Locate the cell with the specified text and output its [X, Y] center coordinate. 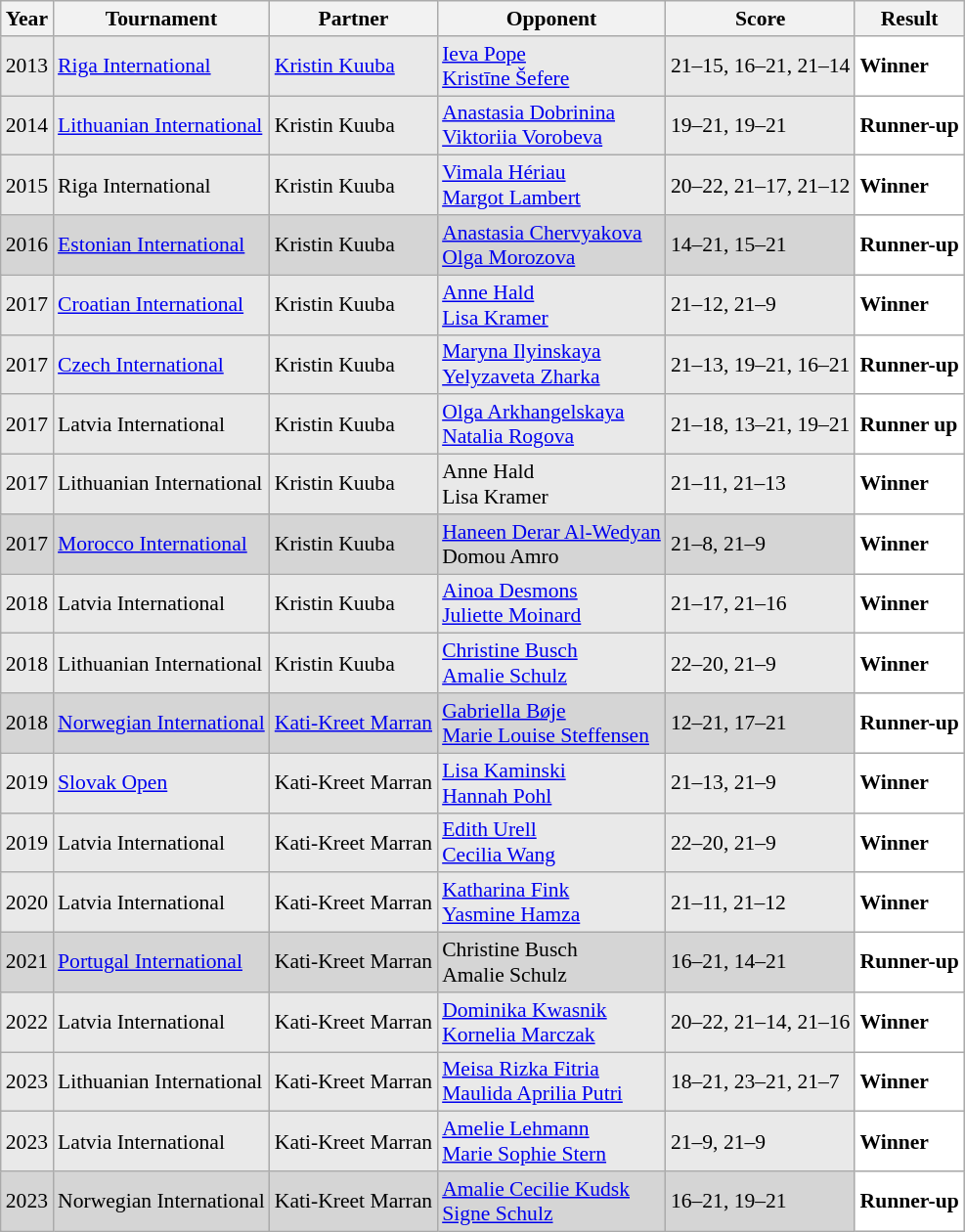
14–21, 15–21 [761, 244]
Portugal International [161, 962]
Amelie Lehmann Marie Sophie Stern [551, 1142]
12–21, 17–21 [761, 724]
16–21, 19–21 [761, 1201]
Edith Urell Cecilia Wang [551, 843]
21–11, 21–12 [761, 903]
21–12, 21–9 [761, 305]
16–21, 14–21 [761, 962]
Dominika Kwasnik Kornelia Marczak [551, 1023]
Czech International [161, 364]
2015 [27, 186]
Vimala Hériau Margot Lambert [551, 186]
Ainoa Desmons Juliette Moinard [551, 604]
Opponent [551, 19]
Partner [354, 19]
Result [909, 19]
21–13, 19–21, 16–21 [761, 364]
21–11, 21–13 [761, 485]
Olga Arkhangelskaya Natalia Rogova [551, 424]
Runner up [909, 424]
Amalie Cecilie Kudsk Signe Schulz [551, 1201]
21–15, 16–21, 21–14 [761, 66]
Anastasia Chervyakova Olga Morozova [551, 244]
19–21, 19–21 [761, 125]
Anastasia Dobrinina Viktoriia Vorobeva [551, 125]
21–8, 21–9 [761, 544]
Tournament [161, 19]
Katharina Fink Yasmine Hamza [551, 903]
21–18, 13–21, 19–21 [761, 424]
20–22, 21–17, 21–12 [761, 186]
2022 [27, 1023]
Slovak Open [161, 782]
Estonian International [161, 244]
2016 [27, 244]
Score [761, 19]
2020 [27, 903]
Croatian International [161, 305]
Haneen Derar Al-Wedyan Domou Amro [551, 544]
Meisa Rizka Fitria Maulida Aprilia Putri [551, 1081]
Gabriella Bøje Marie Louise Steffensen [551, 724]
21–13, 21–9 [761, 782]
Maryna Ilyinskaya Yelyzaveta Zharka [551, 364]
21–17, 21–16 [761, 604]
Morocco International [161, 544]
2013 [27, 66]
2014 [27, 125]
Lisa Kaminski Hannah Pohl [551, 782]
21–9, 21–9 [761, 1142]
20–22, 21–14, 21–16 [761, 1023]
Ieva Pope Kristīne Šefere [551, 66]
2021 [27, 962]
18–21, 23–21, 21–7 [761, 1081]
Year [27, 19]
